Scan for the cell matching the given text and deliver its [x, y] coordinate at center. 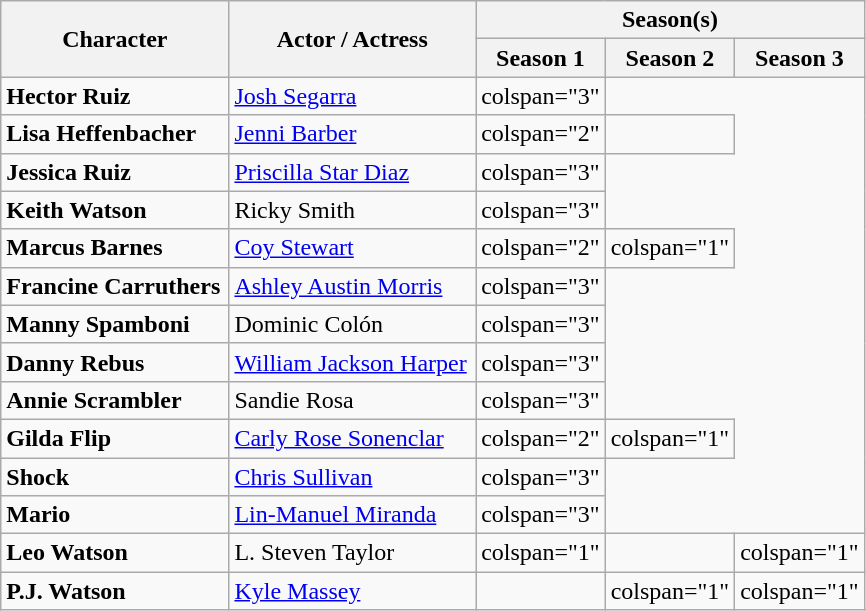
Shock [115, 477]
Jenni Barber [352, 134]
Gilda Flip [115, 438]
P.J. Watson [115, 591]
Hector Ruiz [115, 96]
Lisa Heffenbacher [115, 134]
Season(s) [670, 20]
Actor / Actress [352, 39]
Character [115, 39]
Marcus Barnes [115, 248]
Carly Rose Sonenclar [352, 438]
Coy Stewart [352, 248]
Sandie Rosa [352, 400]
Ricky Smith [352, 210]
Kyle Massey [352, 591]
Lin-Manuel Miranda [352, 515]
Dominic Colón [352, 324]
Season 2 [670, 58]
Jessica Ruiz [115, 172]
Ashley Austin Morris [352, 286]
Priscilla Star Diaz [352, 172]
L. Steven Taylor [352, 553]
Annie Scrambler [115, 400]
Manny Spamboni [115, 324]
Season 3 [800, 58]
Chris Sullivan [352, 477]
Season 1 [541, 58]
Danny Rebus [115, 362]
William Jackson Harper [352, 362]
Mario [115, 515]
Keith Watson [115, 210]
Francine Carruthers [115, 286]
Leo Watson [115, 553]
Josh Segarra [352, 96]
